Return [X, Y] of the center of cell containing provided text 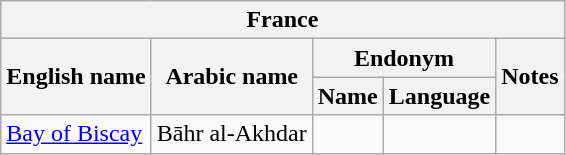
Bāhr al-Akhdar [232, 134]
France [282, 20]
Endonym [404, 58]
Name [348, 96]
Notes [530, 77]
Language [439, 96]
Bay of Biscay [76, 134]
Arabic name [232, 77]
English name [76, 77]
